Return (X, Y) of the center of cell containing provided text 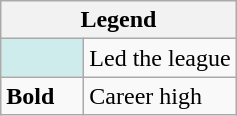
Bold (42, 96)
Legend (118, 20)
Career high (160, 96)
Led the league (160, 58)
